Detect which cell encompasses the target text, then output its [X, Y] center coordinate. 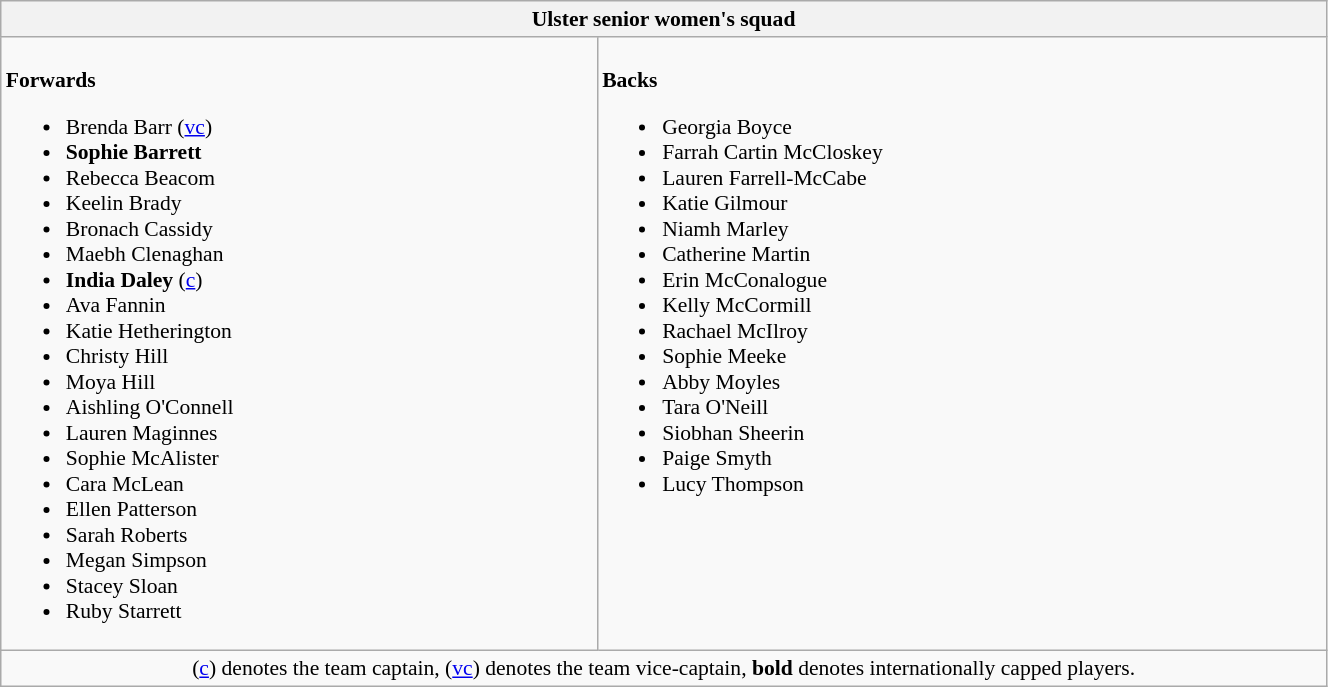
Ulster senior women's squad [664, 19]
(c) denotes the team captain, (vc) denotes the team vice-captain, bold denotes internationally capped players. [664, 669]
